Pinpoint the cell where the given text exists, returning its [X, Y] midpoint coordinate. 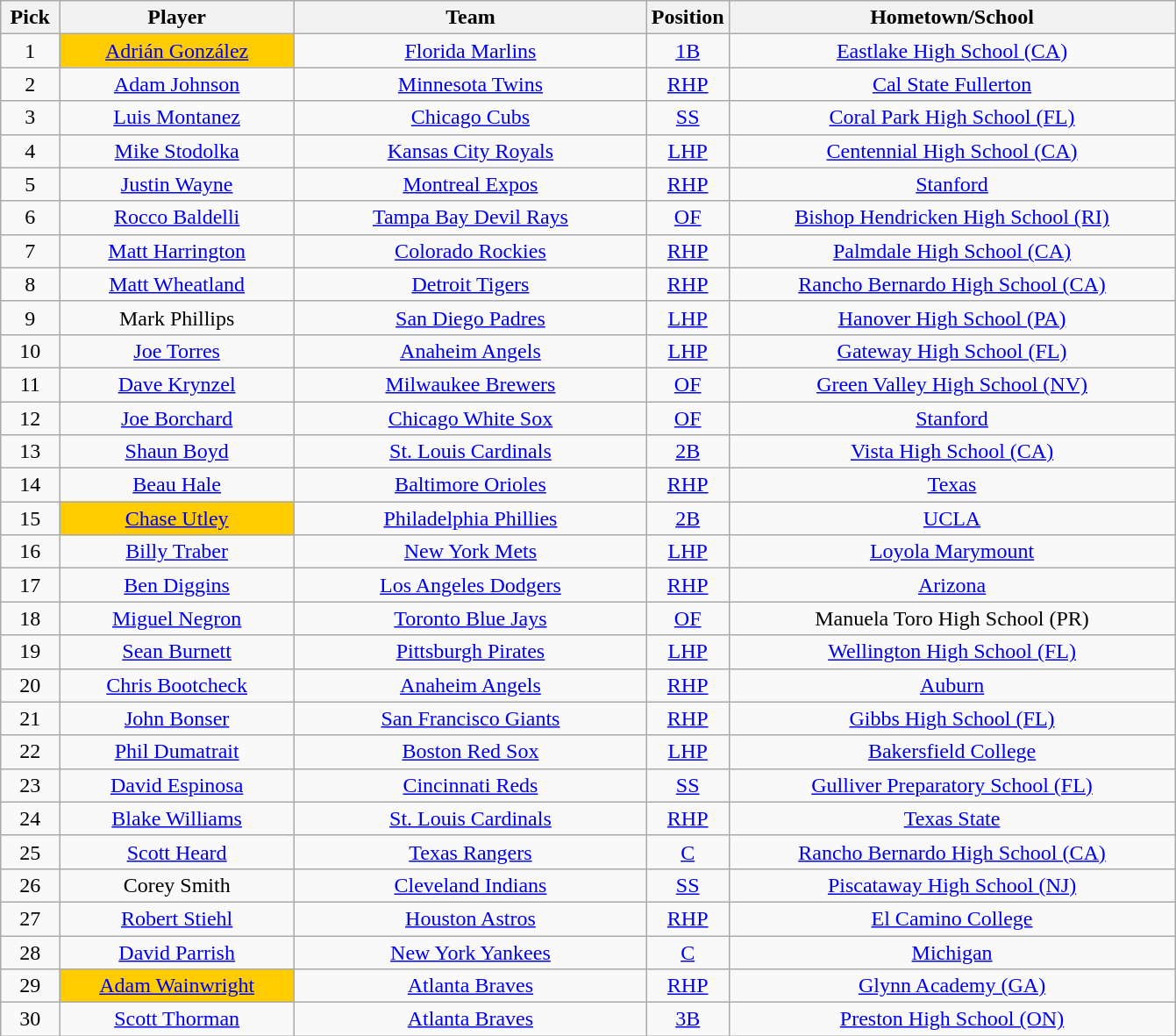
11 [30, 384]
9 [30, 318]
Scott Heard [177, 852]
Beau Hale [177, 485]
Cal State Fullerton [952, 84]
Kansas City Royals [471, 151]
3B [688, 1019]
Green Valley High School (NV) [952, 384]
8 [30, 284]
Sean Burnett [177, 652]
New York Mets [471, 552]
24 [30, 818]
Gateway High School (FL) [952, 351]
Adam Wainwright [177, 986]
10 [30, 351]
Corey Smith [177, 885]
29 [30, 986]
UCLA [952, 518]
Rocco Baldelli [177, 218]
David Parrish [177, 952]
Houston Astros [471, 918]
Minnesota Twins [471, 84]
Loyola Marymount [952, 552]
Chris Bootcheck [177, 685]
26 [30, 885]
Shaun Boyd [177, 452]
Player [177, 18]
1B [688, 51]
21 [30, 718]
Phil Dumatrait [177, 752]
27 [30, 918]
Boston Red Sox [471, 752]
30 [30, 1019]
Chicago Cubs [471, 118]
Dave Krynzel [177, 384]
Justin Wayne [177, 184]
Position [688, 18]
New York Yankees [471, 952]
Colorado Rockies [471, 251]
Palmdale High School (CA) [952, 251]
Joe Borchard [177, 418]
Toronto Blue Jays [471, 618]
San Diego Padres [471, 318]
Pick [30, 18]
Team [471, 18]
El Camino College [952, 918]
Hometown/School [952, 18]
Texas [952, 485]
Adrián González [177, 51]
Cincinnati Reds [471, 785]
Scott Thorman [177, 1019]
Blake Williams [177, 818]
Texas State [952, 818]
Mark Phillips [177, 318]
Detroit Tigers [471, 284]
Coral Park High School (FL) [952, 118]
Luis Montanez [177, 118]
Baltimore Orioles [471, 485]
19 [30, 652]
Mike Stodolka [177, 151]
Manuela Toro High School (PR) [952, 618]
Ben Diggins [177, 585]
6 [30, 218]
7 [30, 251]
22 [30, 752]
14 [30, 485]
1 [30, 51]
Joe Torres [177, 351]
4 [30, 151]
Glynn Academy (GA) [952, 986]
25 [30, 852]
Milwaukee Brewers [471, 384]
Piscataway High School (NJ) [952, 885]
23 [30, 785]
Chase Utley [177, 518]
12 [30, 418]
John Bonser [177, 718]
Los Angeles Dodgers [471, 585]
Gibbs High School (FL) [952, 718]
28 [30, 952]
Cleveland Indians [471, 885]
Centennial High School (CA) [952, 151]
Adam Johnson [177, 84]
15 [30, 518]
Chicago White Sox [471, 418]
Bishop Hendricken High School (RI) [952, 218]
Preston High School (ON) [952, 1019]
Michigan [952, 952]
Matt Harrington [177, 251]
13 [30, 452]
Tampa Bay Devil Rays [471, 218]
20 [30, 685]
18 [30, 618]
Hanover High School (PA) [952, 318]
Gulliver Preparatory School (FL) [952, 785]
Bakersfield College [952, 752]
Eastlake High School (CA) [952, 51]
San Francisco Giants [471, 718]
Arizona [952, 585]
17 [30, 585]
Billy Traber [177, 552]
3 [30, 118]
Miguel Negron [177, 618]
5 [30, 184]
Wellington High School (FL) [952, 652]
Matt Wheatland [177, 284]
2 [30, 84]
Philadelphia Phillies [471, 518]
Montreal Expos [471, 184]
Auburn [952, 685]
Florida Marlins [471, 51]
Robert Stiehl [177, 918]
Texas Rangers [471, 852]
Vista High School (CA) [952, 452]
David Espinosa [177, 785]
Pittsburgh Pirates [471, 652]
16 [30, 552]
